From the cell containing the given text, extract its center point as (x, y) coordinate. 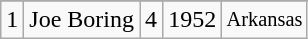
1 (12, 20)
Arkansas (265, 20)
4 (152, 20)
1952 (192, 20)
Joe Boring (82, 20)
